Capture the cell that displays the provided text and extract its [X, Y] central coordinate. 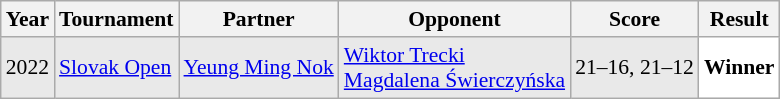
Year [28, 19]
Tournament [116, 19]
Result [740, 19]
21–16, 21–12 [634, 68]
Score [634, 19]
Yeung Ming Nok [259, 68]
Wiktor Trecki Magdalena Świerczyńska [454, 68]
Winner [740, 68]
2022 [28, 68]
Opponent [454, 19]
Partner [259, 19]
Slovak Open [116, 68]
